Return the (x, y) coordinate for the center point of the cell that contains the specified text.  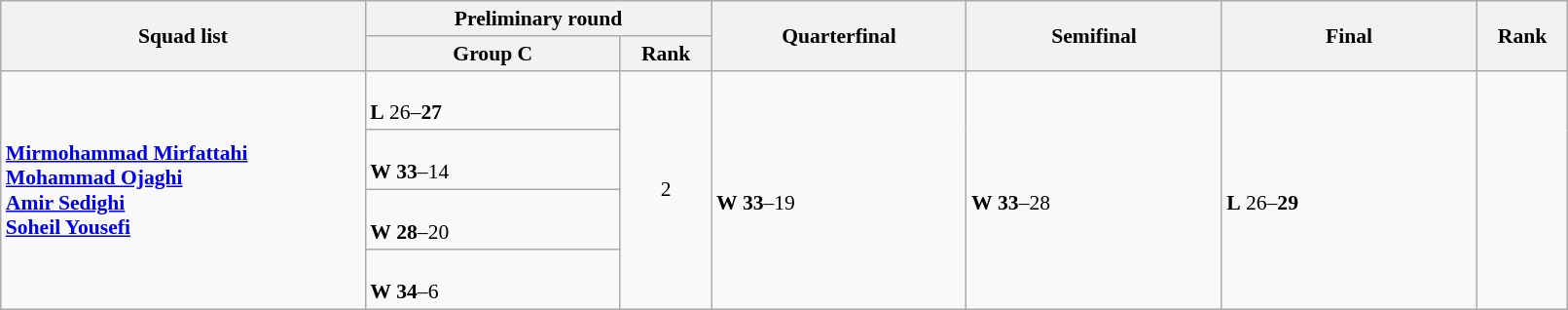
W 33–28 (1094, 189)
W 33–14 (492, 160)
L 26–29 (1349, 189)
W 28–20 (492, 220)
Group C (492, 54)
Final (1349, 35)
Semifinal (1094, 35)
Mirmohammad MirfattahiMohammad OjaghiAmir SedighiSoheil Yousefi (183, 189)
L 26–27 (492, 99)
Preliminary round (538, 19)
Squad list (183, 35)
W 33–19 (839, 189)
Quarterfinal (839, 35)
2 (666, 189)
W 34–6 (492, 279)
